Scan for the cell matching the given text and deliver its [x, y] coordinate at center. 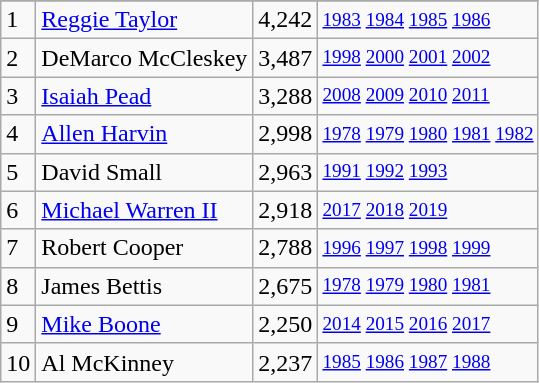
3,288 [286, 96]
Michael Warren II [144, 210]
1985 1986 1987 1988 [428, 362]
2,250 [286, 324]
3 [18, 96]
2017 2018 2019 [428, 210]
9 [18, 324]
3,487 [286, 58]
1998 2000 2001 2002 [428, 58]
2014 2015 2016 2017 [428, 324]
1978 1979 1980 1981 [428, 286]
6 [18, 210]
Robert Cooper [144, 248]
8 [18, 286]
1991 1992 1993 [428, 172]
1 [18, 20]
2,998 [286, 134]
1983 1984 1985 1986 [428, 20]
Allen Harvin [144, 134]
2008 2009 2010 2011 [428, 96]
Mike Boone [144, 324]
2,918 [286, 210]
2,788 [286, 248]
Al McKinney [144, 362]
DeMarco McCleskey [144, 58]
5 [18, 172]
1996 1997 1998 1999 [428, 248]
2 [18, 58]
4,242 [286, 20]
2,963 [286, 172]
1978 1979 1980 1981 1982 [428, 134]
James Bettis [144, 286]
7 [18, 248]
Isaiah Pead [144, 96]
10 [18, 362]
2,237 [286, 362]
Reggie Taylor [144, 20]
2,675 [286, 286]
David Small [144, 172]
4 [18, 134]
